Return the (X, Y) coordinate for the center point of the cell that contains the specified text.  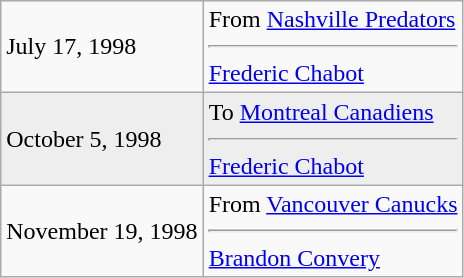
To Montreal CanadiensFrederic Chabot (333, 139)
From Nashville PredatorsFrederic Chabot (333, 47)
July 17, 1998 (102, 47)
November 19, 1998 (102, 231)
October 5, 1998 (102, 139)
From Vancouver CanucksBrandon Convery (333, 231)
